Capture the cell that displays the provided text and extract its [x, y] central coordinate. 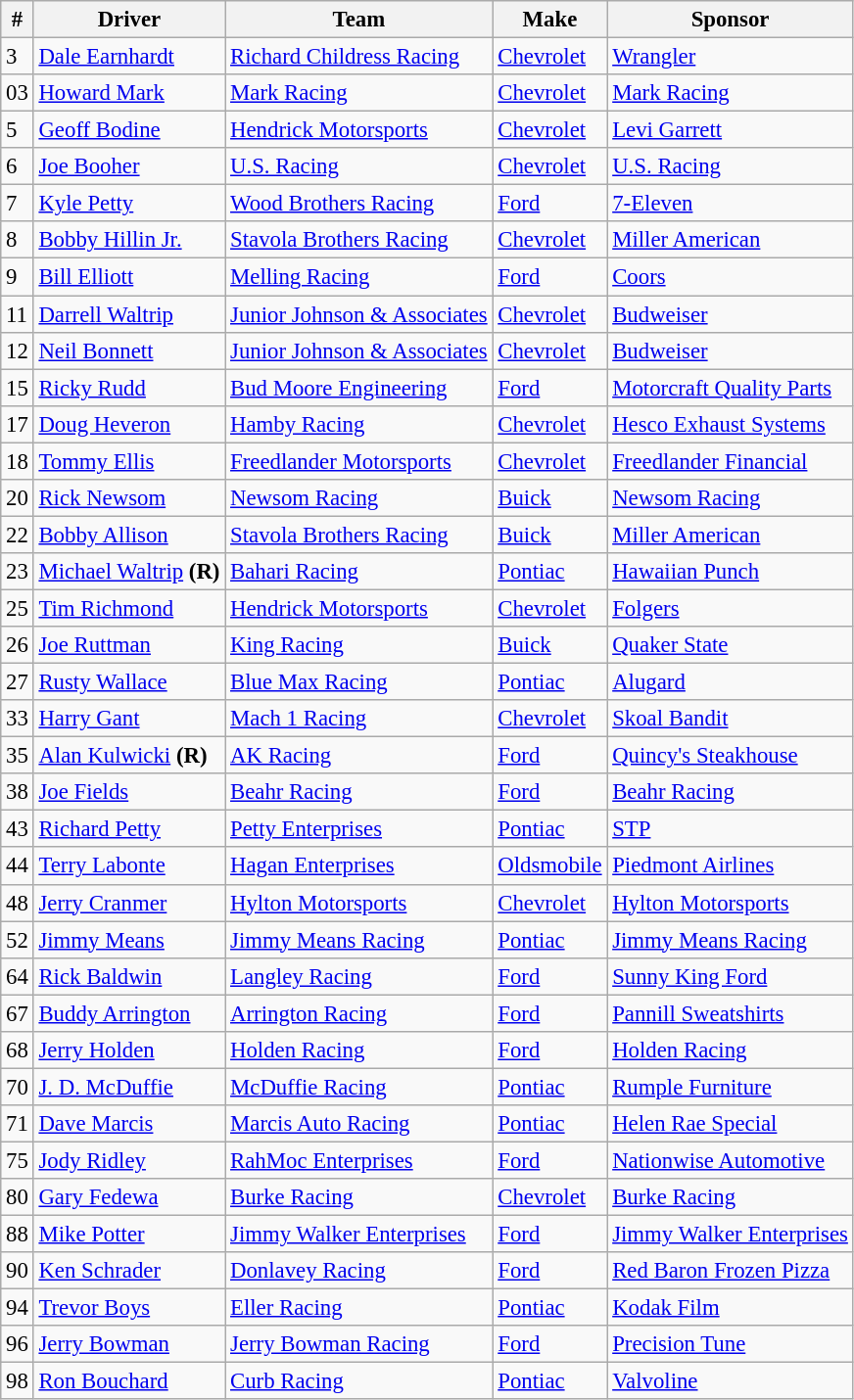
Michael Waltrip (R) [129, 572]
Petty Enterprises [358, 829]
98 [18, 1381]
Buddy Arrington [129, 1013]
Sunny King Ford [731, 976]
STP [731, 829]
5 [18, 130]
Jody Ridley [129, 1160]
Darrell Waltrip [129, 314]
Blue Max Racing [358, 682]
Trevor Boys [129, 1308]
Joe Ruttman [129, 645]
64 [18, 976]
Motorcraft Quality Parts [731, 388]
27 [18, 682]
Melling Racing [358, 277]
Marcis Auto Racing [358, 1124]
Jerry Holden [129, 1050]
Bahari Racing [358, 572]
Kodak Film [731, 1308]
11 [18, 314]
7-Eleven [731, 204]
Hawaiian Punch [731, 572]
Jerry Bowman [129, 1344]
Terry Labonte [129, 866]
Driver [129, 20]
J. D. McDuffie [129, 1087]
Pannill Sweatshirts [731, 1013]
52 [18, 940]
17 [18, 424]
7 [18, 204]
88 [18, 1235]
26 [18, 645]
Bill Elliott [129, 277]
Kyle Petty [129, 204]
25 [18, 608]
Quincy's Steakhouse [731, 756]
96 [18, 1344]
Hesco Exhaust Systems [731, 424]
23 [18, 572]
Jerry Bowman Racing [358, 1344]
15 [18, 388]
McDuffie Racing [358, 1087]
Rick Newsom [129, 498]
Rick Baldwin [129, 976]
44 [18, 866]
RahMoc Enterprises [358, 1160]
Doug Heveron [129, 424]
Freedlander Motorsports [358, 461]
Hamby Racing [358, 424]
90 [18, 1271]
Dale Earnhardt [129, 57]
AK Racing [358, 756]
35 [18, 756]
Alan Kulwicki (R) [129, 756]
Harry Gant [129, 719]
Freedlander Financial [731, 461]
Coors [731, 277]
38 [18, 792]
Richard Childress Racing [358, 57]
# [18, 20]
King Racing [358, 645]
Mike Potter [129, 1235]
Jerry Cranmer [129, 903]
Skoal Bandit [731, 719]
Bud Moore Engineering [358, 388]
6 [18, 166]
48 [18, 903]
Bobby Allison [129, 535]
94 [18, 1308]
Joe Fields [129, 792]
Folgers [731, 608]
Alugard [731, 682]
Make [550, 20]
Tim Richmond [129, 608]
Helen Rae Special [731, 1124]
Oldsmobile [550, 866]
Wood Brothers Racing [358, 204]
71 [18, 1124]
Levi Garrett [731, 130]
Richard Petty [129, 829]
Gary Fedewa [129, 1197]
75 [18, 1160]
Piedmont Airlines [731, 866]
70 [18, 1087]
Mach 1 Racing [358, 719]
Arrington Racing [358, 1013]
Tommy Ellis [129, 461]
Geoff Bodine [129, 130]
80 [18, 1197]
Dave Marcis [129, 1124]
20 [18, 498]
Curb Racing [358, 1381]
43 [18, 829]
03 [18, 93]
Langley Racing [358, 976]
Howard Mark [129, 93]
Hagan Enterprises [358, 866]
Red Baron Frozen Pizza [731, 1271]
Team [358, 20]
8 [18, 240]
12 [18, 350]
Wrangler [731, 57]
18 [18, 461]
33 [18, 719]
Nationwise Automotive [731, 1160]
Precision Tune [731, 1344]
Jimmy Means [129, 940]
Donlavey Racing [358, 1271]
Rusty Wallace [129, 682]
Ricky Rudd [129, 388]
Quaker State [731, 645]
Sponsor [731, 20]
Valvoline [731, 1381]
67 [18, 1013]
Ken Schrader [129, 1271]
22 [18, 535]
3 [18, 57]
Ron Bouchard [129, 1381]
68 [18, 1050]
Joe Booher [129, 166]
Bobby Hillin Jr. [129, 240]
Eller Racing [358, 1308]
Rumple Furniture [731, 1087]
9 [18, 277]
Neil Bonnett [129, 350]
